Detect which cell encompasses the target text, then output its [X, Y] center coordinate. 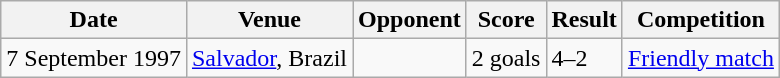
7 September 1997 [94, 58]
4–2 [584, 58]
Friendly match [700, 58]
Competition [700, 20]
Score [506, 20]
2 goals [506, 58]
Venue [269, 20]
Result [584, 20]
Salvador, Brazil [269, 58]
Date [94, 20]
Opponent [409, 20]
